Provide the (X, Y) coordinate of the cell's center where the given text is located.  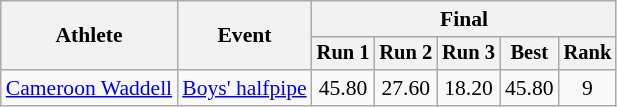
Run 3 (468, 54)
27.60 (406, 88)
Athlete (89, 36)
Event (244, 36)
Rank (588, 54)
Best (530, 54)
Cameroon Waddell (89, 88)
Boys' halfpipe (244, 88)
Final (464, 19)
9 (588, 88)
18.20 (468, 88)
Run 1 (344, 54)
Run 2 (406, 54)
